Find where the given text appears and provide that cell's center as [X, Y] coordinate. 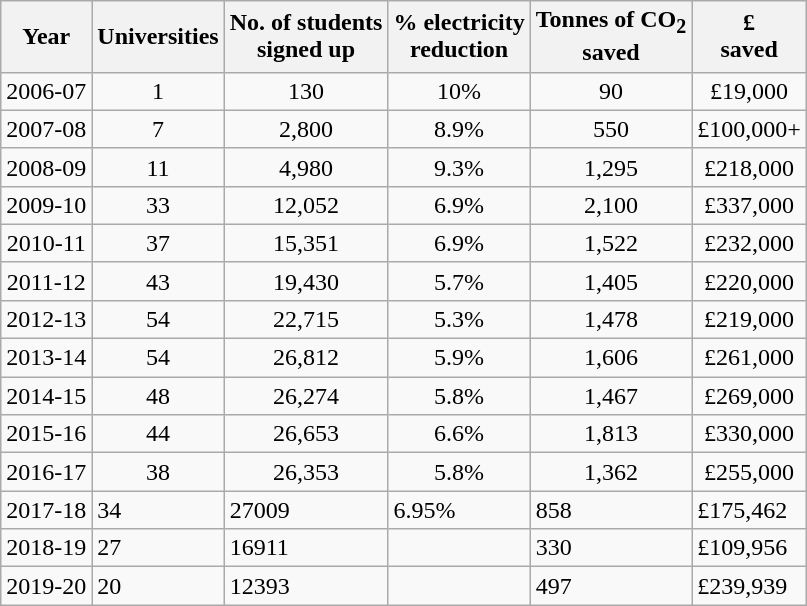
2010-11 [46, 243]
£239,939 [750, 586]
2018-19 [46, 548]
2,800 [306, 129]
1,813 [611, 434]
34 [158, 510]
% electricityreduction [459, 36]
5.3% [459, 319]
8.9% [459, 129]
£175,462 [750, 510]
£232,000 [750, 243]
26,812 [306, 358]
550 [611, 129]
2013-14 [46, 358]
£218,000 [750, 167]
26,274 [306, 396]
1,362 [611, 472]
10% [459, 91]
27009 [306, 510]
£220,000 [750, 281]
9.3% [459, 167]
No. of studentssigned up [306, 36]
7 [158, 129]
2015-16 [46, 434]
90 [611, 91]
6.95% [459, 510]
£219,000 [750, 319]
6.6% [459, 434]
2007-08 [46, 129]
15,351 [306, 243]
2006-07 [46, 91]
44 [158, 434]
497 [611, 586]
£255,000 [750, 472]
27 [158, 548]
Tonnes of CO2saved [611, 36]
2014-15 [46, 396]
1,295 [611, 167]
12,052 [306, 205]
12393 [306, 586]
43 [158, 281]
£109,956 [750, 548]
5.9% [459, 358]
5.7% [459, 281]
11 [158, 167]
4,980 [306, 167]
Year [46, 36]
£269,000 [750, 396]
£330,000 [750, 434]
22,715 [306, 319]
Universities [158, 36]
2019-20 [46, 586]
1,478 [611, 319]
2012-13 [46, 319]
858 [611, 510]
£261,000 [750, 358]
19,430 [306, 281]
2017-18 [46, 510]
48 [158, 396]
37 [158, 243]
1,522 [611, 243]
2008-09 [46, 167]
2009-10 [46, 205]
26,353 [306, 472]
20 [158, 586]
1,405 [611, 281]
330 [611, 548]
2011-12 [46, 281]
1 [158, 91]
33 [158, 205]
1,606 [611, 358]
£337,000 [750, 205]
2016-17 [46, 472]
£100,000+ [750, 129]
16911 [306, 548]
£saved [750, 36]
130 [306, 91]
26,653 [306, 434]
38 [158, 472]
£19,000 [750, 91]
2,100 [611, 205]
1,467 [611, 396]
